Find where the given text appears and provide that cell's center as [x, y] coordinate. 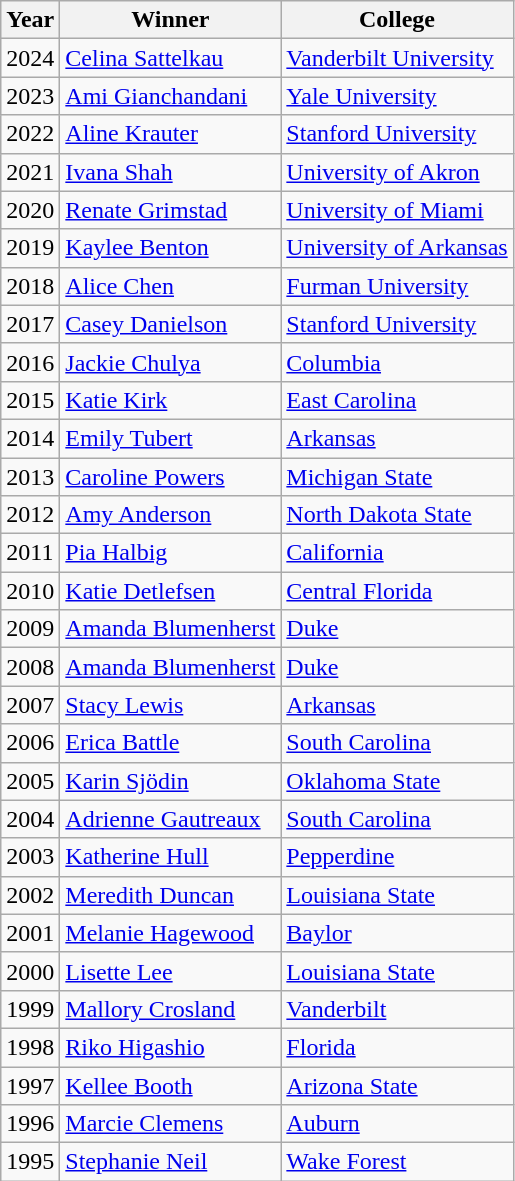
2012 [30, 515]
1997 [30, 1085]
Katie Kirk [170, 400]
Kellee Booth [170, 1085]
University of Miami [397, 210]
Caroline Powers [170, 477]
1999 [30, 1009]
Karin Sjödin [170, 781]
Yale University [397, 96]
Wake Forest [397, 1162]
2020 [30, 210]
2013 [30, 477]
2016 [30, 362]
2007 [30, 705]
Kaylee Benton [170, 248]
Aline Krauter [170, 134]
2023 [30, 96]
Baylor [397, 933]
Jackie Chulya [170, 362]
2024 [30, 58]
Winner [170, 20]
2011 [30, 553]
2002 [30, 895]
Oklahoma State [397, 781]
2017 [30, 324]
Ivana Shah [170, 172]
Alice Chen [170, 286]
2008 [30, 667]
2005 [30, 781]
2004 [30, 819]
Adrienne Gautreaux [170, 819]
Melanie Hagewood [170, 933]
2003 [30, 857]
Casey Danielson [170, 324]
2006 [30, 743]
Auburn [397, 1124]
2000 [30, 971]
2001 [30, 933]
2014 [30, 438]
1995 [30, 1162]
2019 [30, 248]
Central Florida [397, 591]
Columbia [397, 362]
Renate Grimstad [170, 210]
Katherine Hull [170, 857]
Furman University [397, 286]
University of Arkansas [397, 248]
2021 [30, 172]
Vanderbilt University [397, 58]
2018 [30, 286]
Amy Anderson [170, 515]
University of Akron [397, 172]
Year [30, 20]
Pia Halbig [170, 553]
Marcie Clemens [170, 1124]
Emily Tubert [170, 438]
Erica Battle [170, 743]
Ami Gianchandani [170, 96]
1996 [30, 1124]
Pepperdine [397, 857]
2015 [30, 400]
East Carolina [397, 400]
2010 [30, 591]
Meredith Duncan [170, 895]
Stephanie Neil [170, 1162]
Riko Higashio [170, 1047]
Michigan State [397, 477]
North Dakota State [397, 515]
Stacy Lewis [170, 705]
College [397, 20]
Lisette Lee [170, 971]
Celina Sattelkau [170, 58]
2009 [30, 629]
1998 [30, 1047]
Arizona State [397, 1085]
Mallory Crosland [170, 1009]
California [397, 553]
Vanderbilt [397, 1009]
Florida [397, 1047]
Katie Detlefsen [170, 591]
2022 [30, 134]
